Locate the cell with the specified text and output its [x, y] center coordinate. 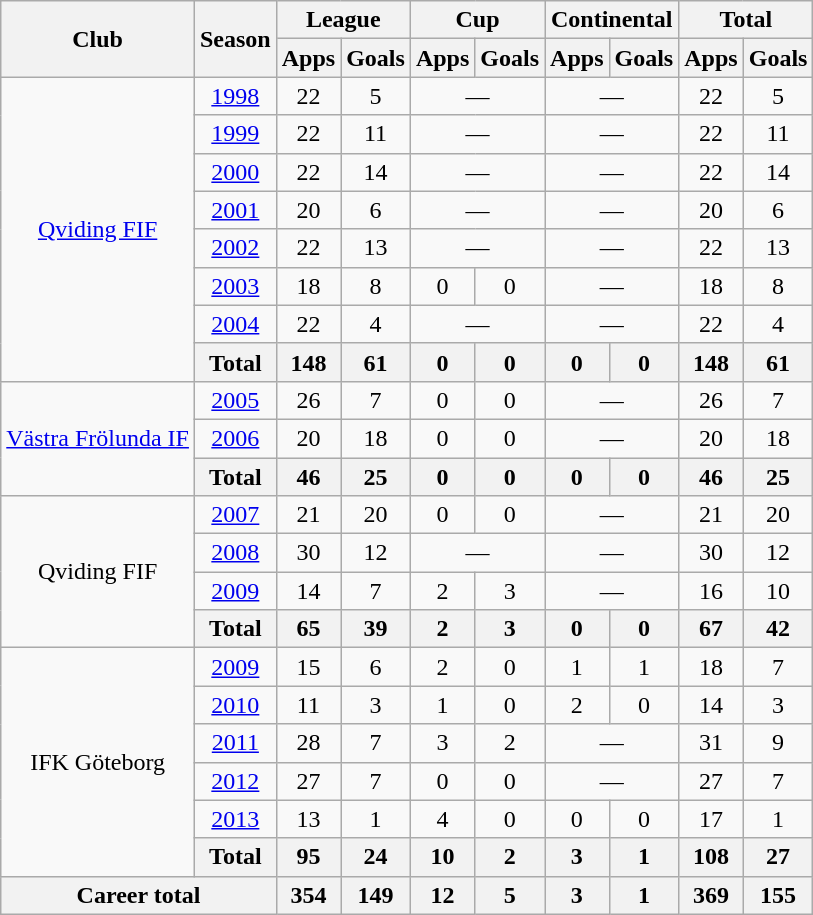
2005 [235, 400]
369 [711, 895]
Season [235, 39]
League [343, 20]
155 [778, 895]
2002 [235, 248]
1998 [235, 96]
9 [778, 743]
15 [308, 667]
Career total [138, 895]
2010 [235, 705]
31 [711, 743]
2006 [235, 438]
2013 [235, 819]
16 [711, 591]
149 [376, 895]
39 [376, 629]
2008 [235, 553]
2012 [235, 781]
354 [308, 895]
Västra Frölunda IF [98, 438]
Club [98, 39]
2000 [235, 172]
2004 [235, 324]
28 [308, 743]
17 [711, 819]
Continental [612, 20]
2001 [235, 210]
1999 [235, 134]
2003 [235, 286]
2011 [235, 743]
95 [308, 857]
65 [308, 629]
24 [376, 857]
42 [778, 629]
2007 [235, 515]
IFK Göteborg [98, 762]
108 [711, 857]
67 [711, 629]
Cup [477, 20]
